Identify which cell holds the provided text, then report its [X, Y] central coordinate. 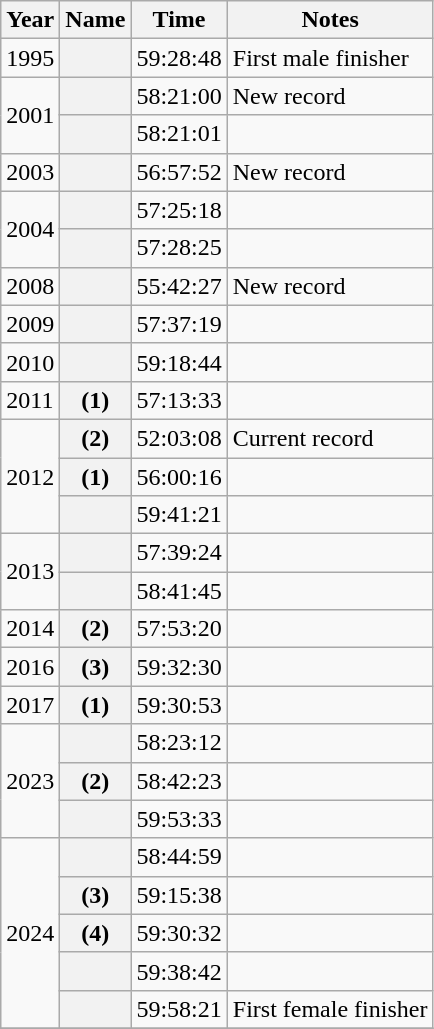
First male finisher [330, 58]
58:44:59 [179, 857]
59:32:30 [179, 667]
59:30:53 [179, 705]
2004 [30, 229]
Current record [330, 438]
59:41:21 [179, 515]
2009 [30, 324]
59:18:44 [179, 362]
59:28:48 [179, 58]
2010 [30, 362]
2003 [30, 172]
First female finisher [330, 1009]
(4) [96, 933]
56:57:52 [179, 172]
57:13:33 [179, 400]
Notes [330, 20]
Time [179, 20]
57:28:25 [179, 248]
59:53:33 [179, 819]
58:41:45 [179, 591]
Name [96, 20]
2011 [30, 400]
57:39:24 [179, 553]
52:03:08 [179, 438]
2016 [30, 667]
Year [30, 20]
2014 [30, 629]
55:42:27 [179, 286]
59:30:32 [179, 933]
59:38:42 [179, 971]
59:58:21 [179, 1009]
2001 [30, 115]
57:53:20 [179, 629]
58:21:00 [179, 96]
58:23:12 [179, 743]
2008 [30, 286]
2024 [30, 933]
58:21:01 [179, 134]
56:00:16 [179, 477]
57:37:19 [179, 324]
2013 [30, 572]
59:15:38 [179, 895]
2012 [30, 476]
1995 [30, 58]
57:25:18 [179, 210]
2023 [30, 781]
58:42:23 [179, 781]
2017 [30, 705]
